Pinpoint the cell where the given text exists, returning its (x, y) midpoint coordinate. 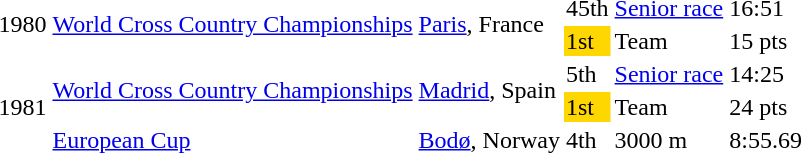
World Cross Country Championships (232, 90)
Madrid, Spain (489, 90)
5th (587, 74)
Senior race (669, 74)
